Output the [x, y] coordinate of the center of the cell containing the given text.  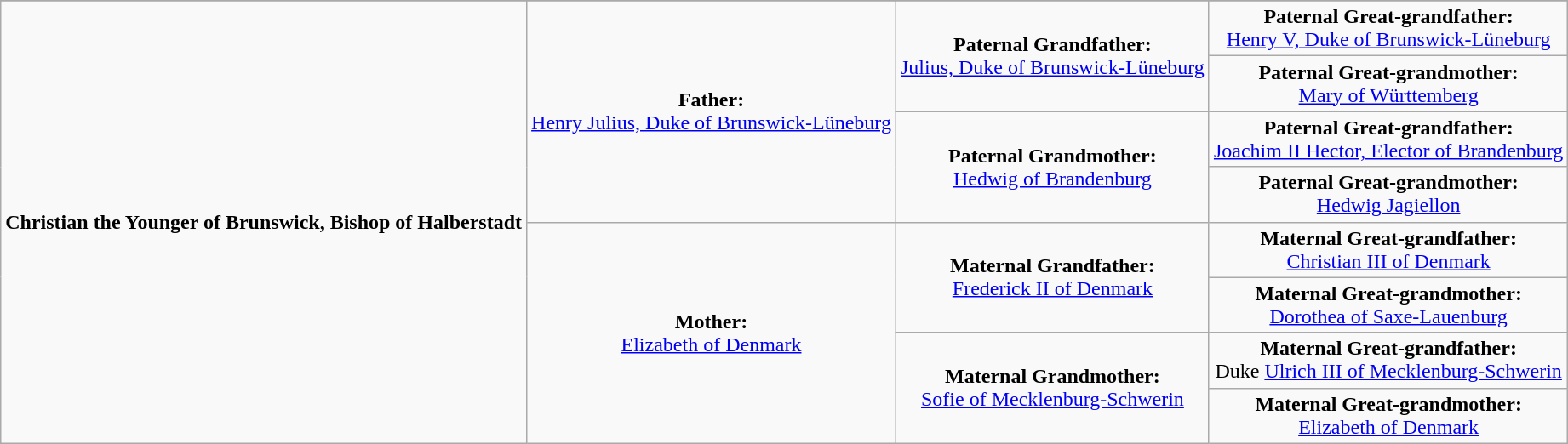
Maternal Great-grandfather:Christian III of Denmark [1388, 250]
Maternal Great-grandmother:Dorothea of Saxe-Lauenburg [1388, 305]
Paternal Grandfather:Julius, Duke of Brunswick-Lüneburg [1052, 56]
Paternal Great-grandfather:Henry V, Duke of Brunswick-Lüneburg [1388, 29]
Maternal Great-grandfather:Duke Ulrich III of Mecklenburg-Schwerin [1388, 361]
Father:Henry Julius, Duke of Brunswick-Lüneburg [712, 111]
Maternal Grandfather:Frederick II of Denmark [1052, 277]
Paternal Great-grandmother:Hedwig Jagiellon [1388, 194]
Maternal Grandmother:Sofie of Mecklenburg-Schwerin [1052, 388]
Maternal Great-grandmother:Elizabeth of Denmark [1388, 415]
Paternal Grandmother:Hedwig of Brandenburg [1052, 167]
Christian the Younger of Brunswick, Bishop of Halberstadt [264, 222]
Paternal Great-grandmother:Mary of Württemberg [1388, 83]
Paternal Great-grandfather:Joachim II Hector, Elector of Brandenburg [1388, 139]
Mother:Elizabeth of Denmark [712, 333]
